Find where the given text appears and provide that cell's center as [x, y] coordinate. 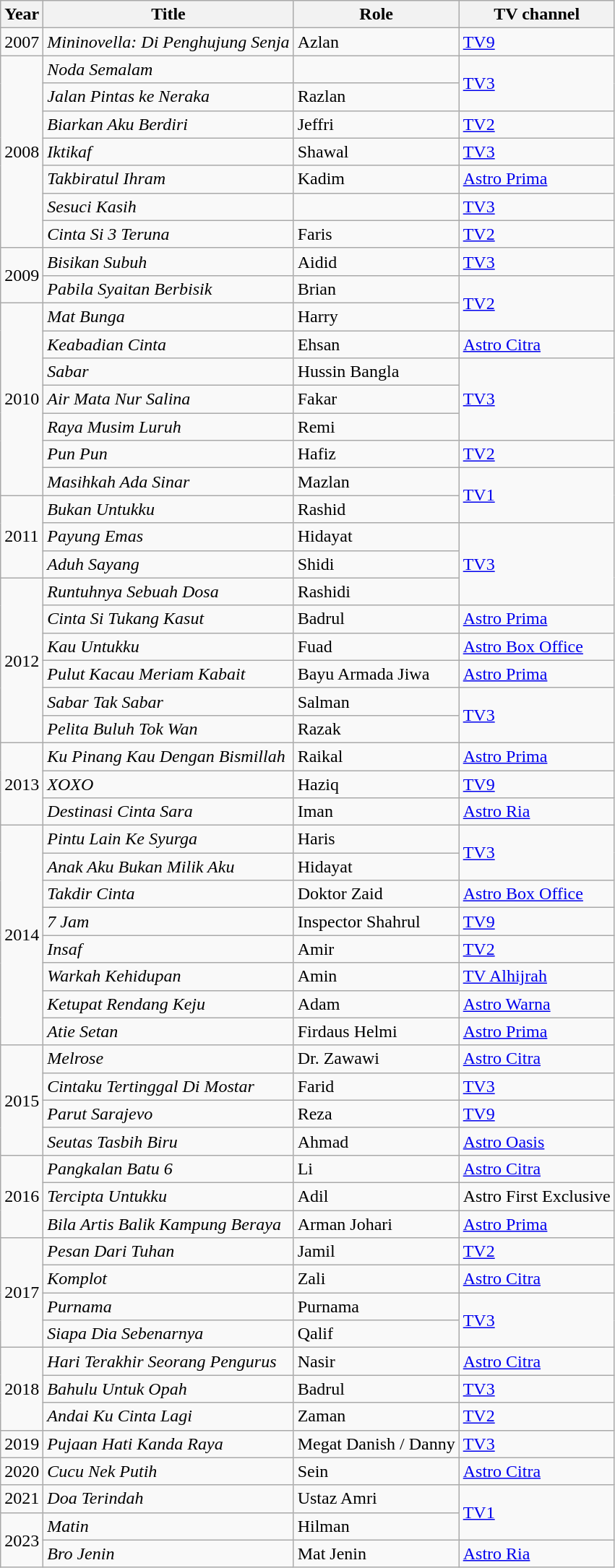
Biarkan Aku Berdiri [168, 124]
Doktor Zaid [376, 894]
2007 [22, 42]
Pintu Lain Ke Syurga [168, 839]
Takdir Cinta [168, 894]
Sein [376, 1471]
Sesuci Kasih [168, 207]
Haziq [376, 784]
2008 [22, 152]
XOXO [168, 784]
Masihkah Ada Sinar [168, 482]
Remi [376, 427]
Cinta Si 3 Teruna [168, 234]
Hafiz [376, 454]
Adam [376, 1004]
Pabila Syaitan Berbisik [168, 289]
Iktikaf [168, 152]
Ketupat Rendang Keju [168, 1004]
Bukan Untukku [168, 509]
Hari Terakhir Seorang Pengurus [168, 1361]
Jalan Pintas ke Neraka [168, 97]
Mazlan [376, 482]
2021 [22, 1499]
Li [376, 1169]
Hilman [376, 1526]
Mat Bunga [168, 316]
Mat Jenin [376, 1554]
Seutas Tasbih Biru [168, 1141]
Siapa Dia Sebenarnya [168, 1334]
Shidi [376, 564]
Ahmad [376, 1141]
Kadim [376, 179]
Zaman [376, 1416]
2009 [22, 275]
Pangkalan Batu 6 [168, 1169]
Farid [376, 1086]
Kau Untukku [168, 646]
Atie Setan [168, 1031]
Dr. Zawawi [376, 1059]
Tercipta Untukku [168, 1196]
Amin [376, 976]
Razak [376, 729]
2014 [22, 935]
2013 [22, 784]
Insaf [168, 949]
Air Mata Nur Salina [168, 399]
Adil [376, 1196]
Cinta Si Tukang Kasut [168, 619]
2019 [22, 1444]
Hussin Bangla [376, 372]
Ehsan [376, 345]
2023 [22, 1540]
Doa Terindah [168, 1499]
2010 [22, 399]
Anak Aku Bukan Milik Aku [168, 867]
Bisikan Subuh [168, 261]
Rashid [376, 509]
Jamil [376, 1252]
Payung Emas [168, 537]
Azlan [376, 42]
Mininovella: Di Penghujung Senja [168, 42]
Pelita Buluh Tok Wan [168, 729]
Nasir [376, 1361]
2011 [22, 537]
Inspector Shahrul [376, 922]
Firdaus Helmi [376, 1031]
Jeffri [376, 124]
Role [376, 14]
Shawal [376, 152]
TV channel [536, 14]
Brian [376, 289]
2017 [22, 1293]
Komplot [168, 1279]
Bila Artis Balik Kampung Beraya [168, 1224]
Warkah Kehidupan [168, 976]
Pujaan Hati Kanda Raya [168, 1444]
2016 [22, 1196]
Cintaku Tertinggal Di Mostar [168, 1086]
Sabar Tak Sabar [168, 701]
Title [168, 14]
Fakar [376, 399]
2015 [22, 1100]
2018 [22, 1389]
Melrose [168, 1059]
2012 [22, 660]
Destinasi Cinta Sara [168, 812]
2020 [22, 1471]
Megat Danish / Danny [376, 1444]
Year [22, 14]
Astro Oasis [536, 1141]
Razlan [376, 97]
Amir [376, 949]
Arman Johari [376, 1224]
Rashidi [376, 592]
Pesan Dari Tuhan [168, 1252]
Haris [376, 839]
Reza [376, 1114]
Keabadian Cinta [168, 345]
Iman [376, 812]
Bahulu Untuk Opah [168, 1389]
Faris [376, 234]
Astro Warna [536, 1004]
Andai Ku Cinta Lagi [168, 1416]
Takbiratul Ihram [168, 179]
TV Alhijrah [536, 976]
Aduh Sayang [168, 564]
Bro Jenin [168, 1554]
Fuad [376, 646]
Runtuhnya Sebuah Dosa [168, 592]
Ku Pinang Kau Dengan Bismillah [168, 756]
Harry [376, 316]
Parut Sarajevo [168, 1114]
Matin [168, 1526]
Bayu Armada Jiwa [376, 674]
Ustaz Amri [376, 1499]
Astro First Exclusive [536, 1196]
Pulut Kacau Meriam Kabait [168, 674]
Cucu Nek Putih [168, 1471]
Raikal [376, 756]
Sabar [168, 372]
Aidid [376, 261]
Pun Pun [168, 454]
Noda Semalam [168, 69]
Salman [376, 701]
7 Jam [168, 922]
Qalif [376, 1334]
Raya Musim Luruh [168, 427]
Zali [376, 1279]
